Extract the [x, y] coordinate from the center of the cell holding the provided text.  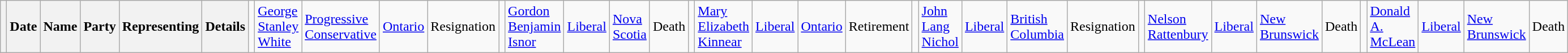
Name [60, 27]
Gordon Benjamin Isnor [535, 27]
Date [24, 27]
Nova Scotia [630, 27]
British Columbia [1037, 27]
Donald A. McLean [1393, 27]
John Lang Nichol [940, 27]
Representing [161, 27]
Retirement [879, 27]
Party [100, 27]
Details [225, 27]
Mary Elizabeth Kinnear [724, 27]
Nelson Rattenbury [1178, 27]
Progressive Conservative [341, 27]
George Stanley White [279, 27]
